Identify which cell holds the provided text, then report its [x, y] central coordinate. 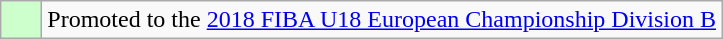
Promoted to the 2018 FIBA U18 European Championship Division B [382, 20]
